Return the [x, y] coordinate for the center point of the cell that contains the specified text.  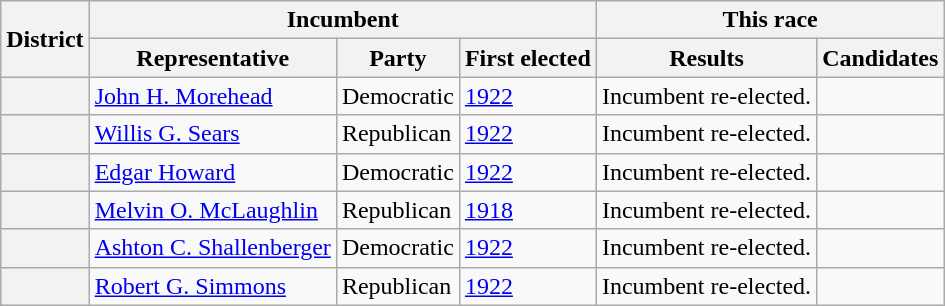
John H. Morehead [212, 96]
Willis G. Sears [212, 134]
1918 [528, 210]
This race [770, 20]
Representative [212, 58]
Party [398, 58]
Robert G. Simmons [212, 286]
Edgar Howard [212, 172]
Incumbent [342, 20]
Candidates [880, 58]
Results [706, 58]
Ashton C. Shallenberger [212, 248]
First elected [528, 58]
Melvin O. McLaughlin [212, 210]
District [45, 39]
